Return the (X, Y) coordinate for the center point of the cell that contains the specified text.  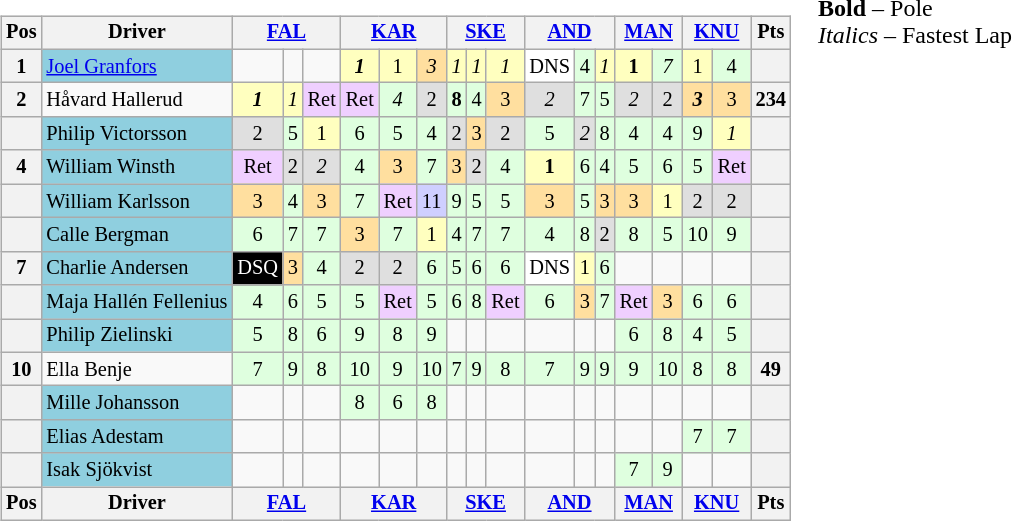
Ella Benje (136, 369)
Philip Victorsson (136, 134)
Maja Hallén Fellenius (136, 302)
Isak Sjökvist (136, 470)
William Karlsson (136, 201)
DSQ (257, 268)
Calle Bergman (136, 235)
Joel Granfors (136, 66)
234 (771, 100)
Elias Adestam (136, 437)
49 (771, 369)
Håvard Hallerud (136, 100)
11 (432, 201)
Mille Johansson (136, 403)
William Winsth (136, 167)
Philip Zielinski (136, 336)
Charlie Andersen (136, 268)
